Search for the cell housing the specified text and yield its [x, y] center coordinate. 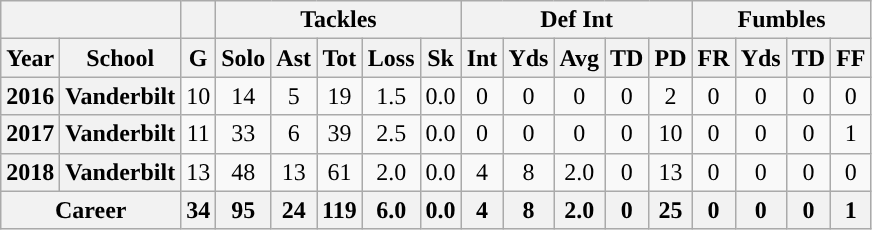
Fumbles [782, 20]
61 [340, 172]
6.0 [391, 210]
33 [244, 134]
FF [851, 58]
Tackles [338, 20]
2016 [30, 96]
14 [244, 96]
2.5 [391, 134]
34 [198, 210]
39 [340, 134]
Tot [340, 58]
Career [91, 210]
6 [294, 134]
Sk [440, 58]
Int [482, 58]
25 [670, 210]
Year [30, 58]
5 [294, 96]
Loss [391, 58]
Solo [244, 58]
2017 [30, 134]
Ast [294, 58]
95 [244, 210]
11 [198, 134]
Avg [580, 58]
19 [340, 96]
School [120, 58]
2 [670, 96]
PD [670, 58]
1.5 [391, 96]
2018 [30, 172]
119 [340, 210]
Def Int [576, 20]
48 [244, 172]
24 [294, 210]
G [198, 58]
FR [714, 58]
